Identify which cell holds the provided text, then report its (X, Y) central coordinate. 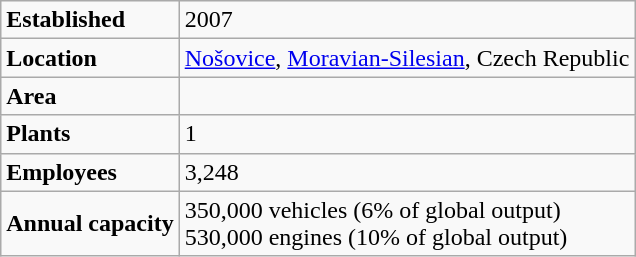
350,000 vehicles (6% of global output)530,000 engines (10% of global output) (407, 224)
Plants (90, 134)
Nošovice, Moravian-Silesian, Czech Republic (407, 58)
Established (90, 20)
2007 (407, 20)
Location (90, 58)
1 (407, 134)
Annual capacity (90, 224)
3,248 (407, 172)
Employees (90, 172)
Area (90, 96)
